For the text-containing cell, return its midpoint in (X, Y) coordinate format. 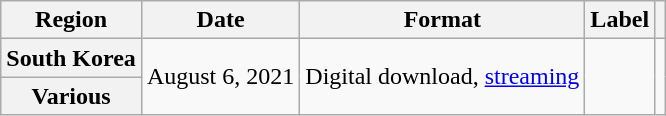
Label (620, 20)
August 6, 2021 (220, 77)
Format (442, 20)
Region (72, 20)
Digital download, streaming (442, 77)
Various (72, 96)
Date (220, 20)
South Korea (72, 58)
